For the text-containing cell, return its midpoint in [X, Y] coordinate format. 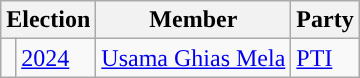
2024 [56, 58]
Usama Ghias Mela [194, 58]
Party [325, 20]
Member [194, 20]
PTI [325, 58]
Election [48, 20]
